Identify which cell holds the provided text, then report its [x, y] central coordinate. 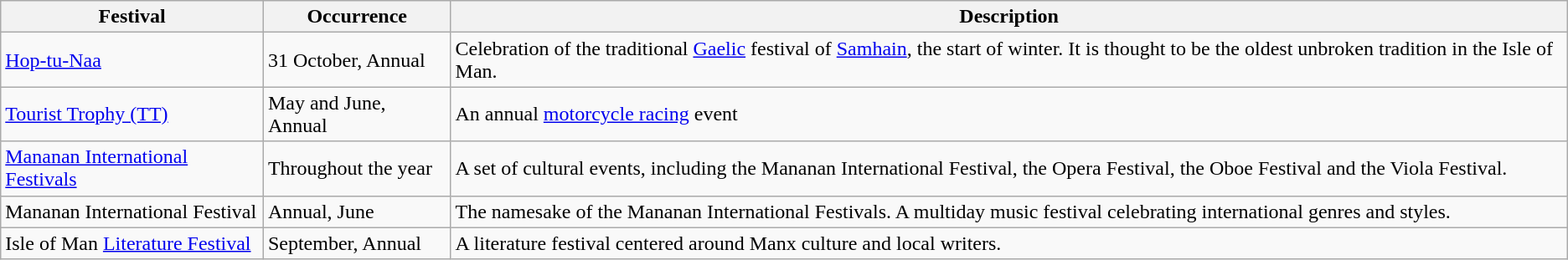
Annual, June [357, 212]
Mananan International Festivals [132, 169]
A literature festival centered around Manx culture and local writers. [1008, 243]
An annual motorcycle racing event [1008, 114]
A set of cultural events, including the Mananan International Festival, the Opera Festival, the Oboe Festival and the Viola Festival. [1008, 169]
Description [1008, 17]
Celebration of the traditional Gaelic festival of Samhain, the start of winter. It is thought to be the oldest unbroken tradition in the Isle of Man. [1008, 60]
Tourist Trophy (TT) [132, 114]
May and June, Annual [357, 114]
Hop-tu-Naa [132, 60]
Throughout the year [357, 169]
31 October, Annual [357, 60]
Occurrence [357, 17]
Mananan International Festival [132, 212]
September, Annual [357, 243]
Festival [132, 17]
Isle of Man Literature Festival [132, 243]
The namesake of the Mananan International Festivals. A multiday music festival celebrating international genres and styles. [1008, 212]
